Detect which cell encompasses the target text, then output its [x, y] center coordinate. 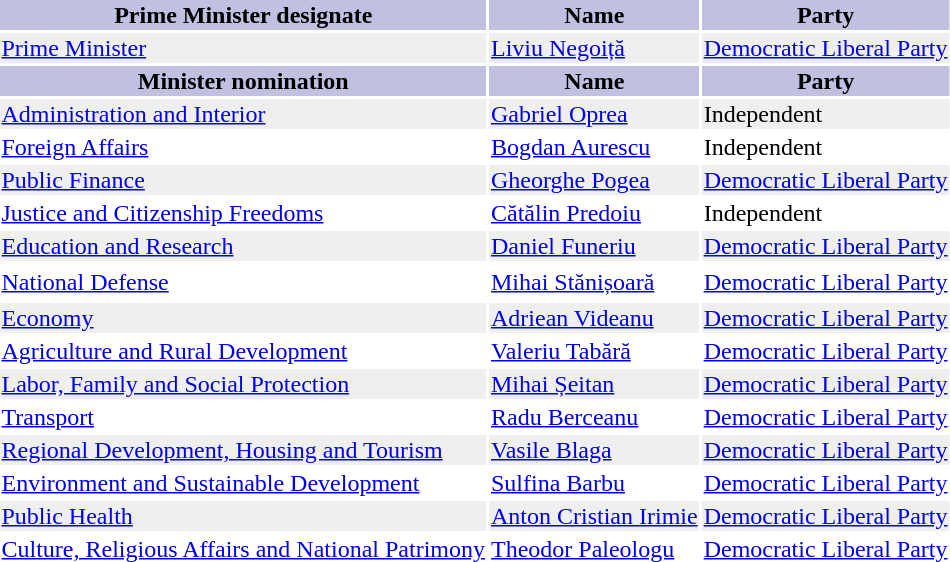
Valeriu Tabără [594, 351]
Prime Minister designate [243, 15]
Bogdan Aurescu [594, 147]
Cătălin Predoiu [594, 213]
Environment and Sustainable Development [243, 483]
National Defense [243, 282]
Gabriel Oprea [594, 114]
Administration and Interior [243, 114]
Liviu Negoiță [594, 48]
Gheorghe Pogea [594, 180]
Adriean Videanu [594, 318]
Foreign Affairs [243, 147]
Regional Development, Housing and Tourism [243, 450]
Labor, Family and Social Protection [243, 384]
Public Finance [243, 180]
Economy [243, 318]
Anton Cristian Irimie [594, 516]
Daniel Funeriu [594, 246]
Public Health [243, 516]
Education and Research [243, 246]
Vasile Blaga [594, 450]
Mihai Șeitan [594, 384]
Agriculture and Rural Development [243, 351]
Prime Minister [243, 48]
Minister nomination [243, 81]
Justice and Citizenship Freedoms [243, 213]
Radu Berceanu [594, 417]
Sulfina Barbu [594, 483]
Mihai Stănișoară [594, 282]
Transport [243, 417]
